For the text-containing cell, return its midpoint in [X, Y] coordinate format. 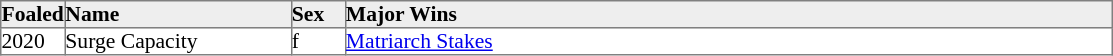
Matriarch Stakes [728, 42]
Foaled [33, 14]
2020 [33, 42]
f [318, 42]
Surge Capacity [178, 42]
Sex [318, 14]
Major Wins [728, 14]
Name [178, 14]
